Detect which cell encompasses the target text, then output its [x, y] center coordinate. 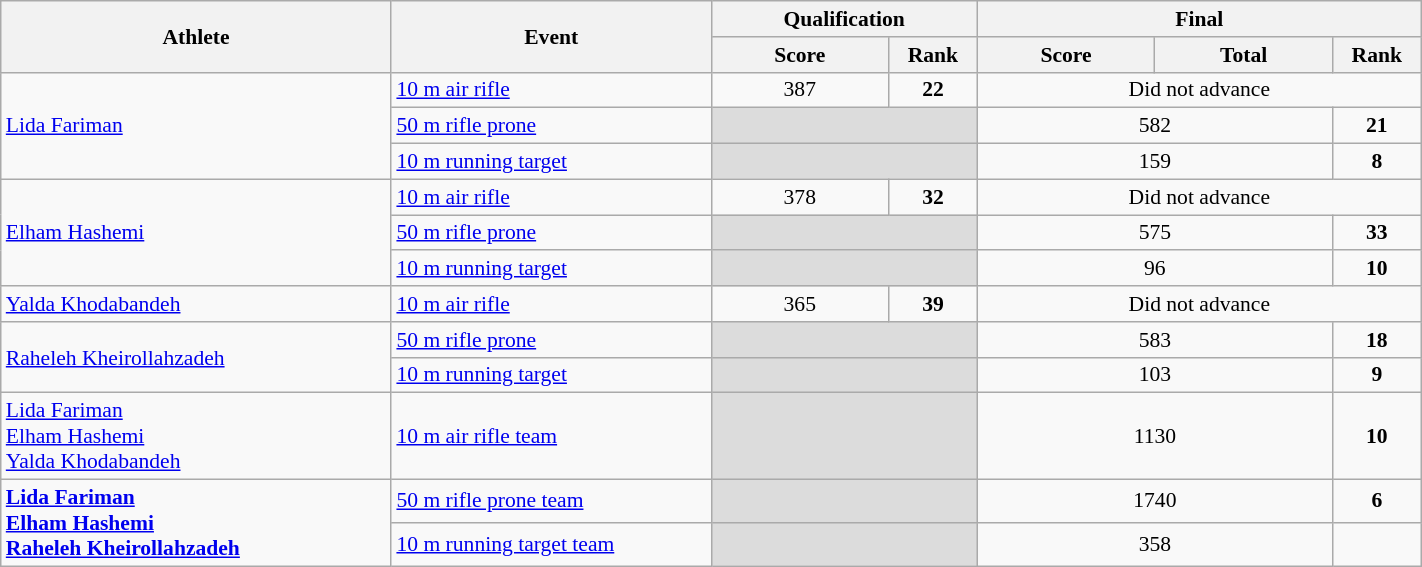
Final [1199, 19]
Athlete [196, 36]
10 m air rifle team [551, 436]
9 [1376, 375]
365 [800, 304]
Lida FarimanElham HashemiRaheleh Kheirollahzadeh [196, 524]
103 [1154, 375]
575 [1154, 233]
8 [1376, 162]
582 [1154, 126]
358 [1154, 544]
32 [934, 197]
Elham Hashemi [196, 232]
50 m rifle prone team [551, 502]
22 [934, 90]
6 [1376, 502]
18 [1376, 340]
Yalda Khodabandeh [196, 304]
Lida FarimanElham HashemiYalda Khodabandeh [196, 436]
Total [1244, 55]
1740 [1154, 502]
159 [1154, 162]
378 [800, 197]
Raheleh Kheirollahzadeh [196, 358]
387 [800, 90]
33 [1376, 233]
Event [551, 36]
1130 [1154, 436]
96 [1154, 269]
Lida Fariman [196, 126]
21 [1376, 126]
10 m running target team [551, 544]
39 [934, 304]
Qualification [844, 19]
583 [1154, 340]
